Find where the given text appears and provide that cell's center as (X, Y) coordinate. 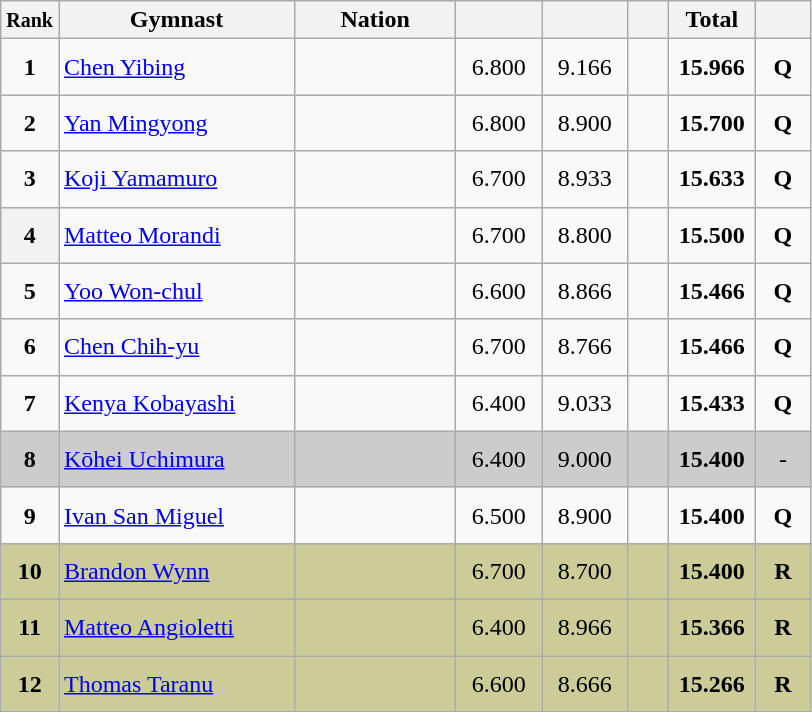
15.266 (712, 684)
7 (30, 403)
15.966 (712, 67)
4 (30, 235)
Ivan San Miguel (176, 515)
Matteo Morandi (176, 235)
Chen Yibing (176, 67)
8.866 (585, 291)
2 (30, 123)
1 (30, 67)
Nation (376, 20)
5 (30, 291)
15.366 (712, 627)
Kōhei Uchimura (176, 459)
8.933 (585, 179)
11 (30, 627)
Rank (30, 20)
3 (30, 179)
15.633 (712, 179)
8.666 (585, 684)
Chen Chih-yu (176, 347)
Yoo Won-chul (176, 291)
9.166 (585, 67)
8.700 (585, 571)
8 (30, 459)
Koji Yamamuro (176, 179)
15.500 (712, 235)
8.766 (585, 347)
15.433 (712, 403)
15.700 (712, 123)
9.033 (585, 403)
10 (30, 571)
6.500 (499, 515)
8.966 (585, 627)
Thomas Taranu (176, 684)
Yan Mingyong (176, 123)
9.000 (585, 459)
Brandon Wynn (176, 571)
Total (712, 20)
6 (30, 347)
Kenya Kobayashi (176, 403)
- (783, 459)
12 (30, 684)
Gymnast (176, 20)
9 (30, 515)
8.800 (585, 235)
Matteo Angioletti (176, 627)
